Capture the cell that displays the provided text and extract its [x, y] central coordinate. 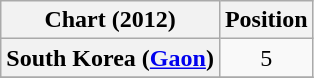
5 [266, 58]
South Korea (Gaon) [110, 58]
Position [266, 20]
Chart (2012) [110, 20]
